Return [x, y] of the center of cell containing provided text 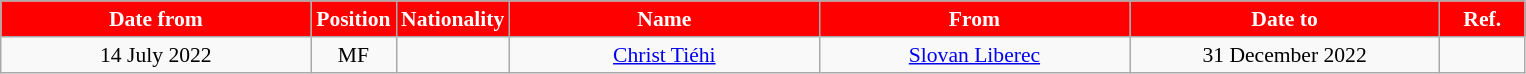
14 July 2022 [156, 55]
From [974, 19]
Name [664, 19]
Date to [1285, 19]
Position [354, 19]
Ref. [1482, 19]
31 December 2022 [1285, 55]
Date from [156, 19]
MF [354, 55]
Christ Tiéhi [664, 55]
Slovan Liberec [974, 55]
Nationality [452, 19]
